For the text-containing cell, return its midpoint in (x, y) coordinate format. 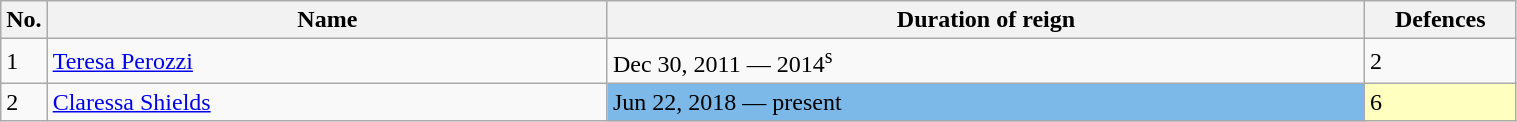
Teresa Perozzi (327, 62)
No. (24, 20)
Defences (1441, 20)
Jun 22, 2018 — present (986, 102)
Name (327, 20)
1 (24, 62)
6 (1441, 102)
Dec 30, 2011 — 2014s (986, 62)
Claressa Shields (327, 102)
Duration of reign (986, 20)
